Return the (X, Y) coordinate for the center point of the cell that contains the specified text.  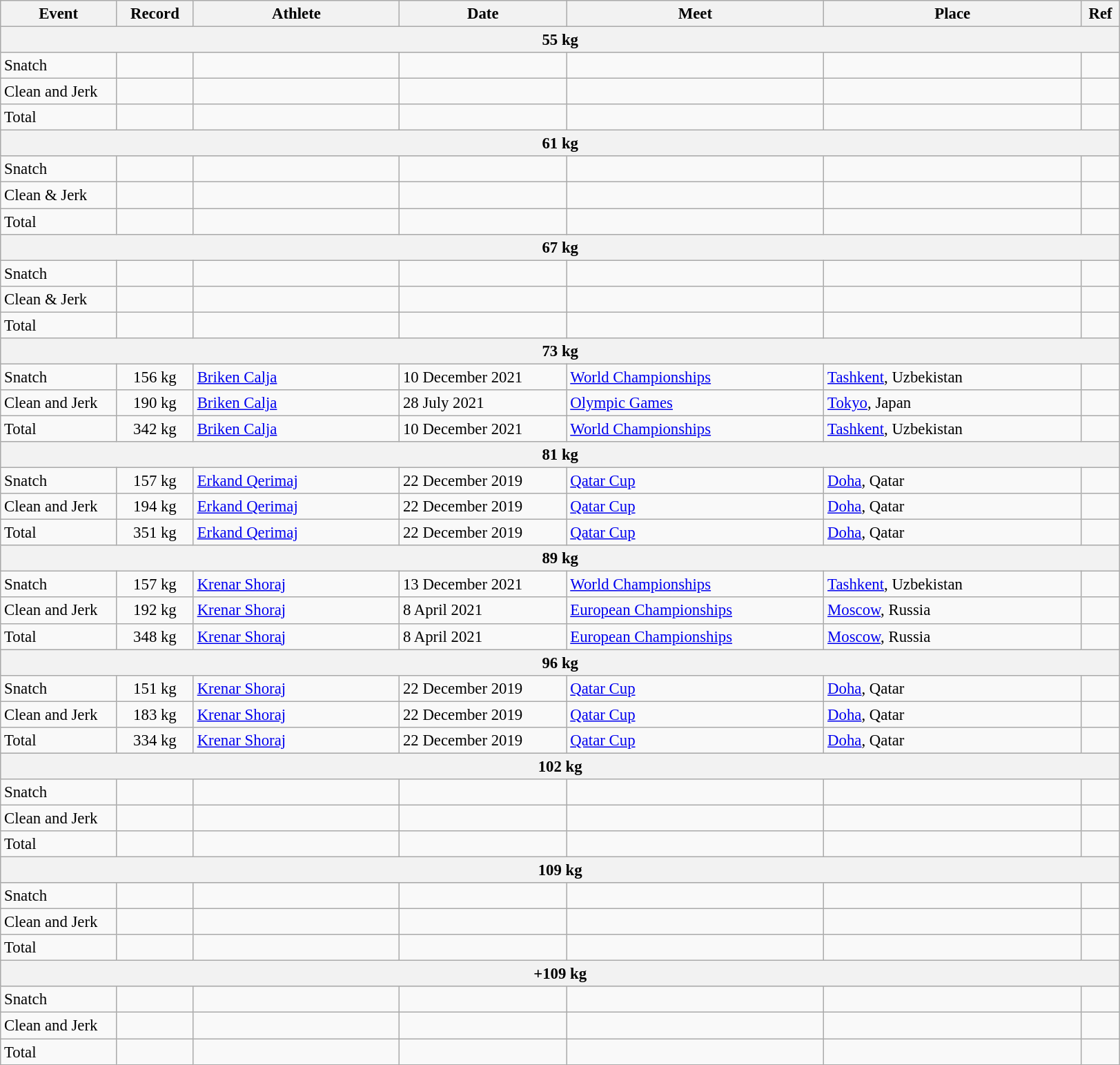
183 kg (155, 714)
348 kg (155, 636)
+109 kg (560, 974)
67 kg (560, 247)
151 kg (155, 688)
194 kg (155, 507)
351 kg (155, 533)
73 kg (560, 351)
Meet (696, 14)
Tokyo, Japan (952, 403)
109 kg (560, 870)
61 kg (560, 144)
89 kg (560, 558)
342 kg (155, 429)
102 kg (560, 766)
96 kg (560, 663)
55 kg (560, 40)
Record (155, 14)
Place (952, 14)
Olympic Games (696, 403)
192 kg (155, 611)
Event (59, 14)
Ref (1101, 14)
Athlete (296, 14)
156 kg (155, 377)
13 December 2021 (483, 585)
Date (483, 14)
81 kg (560, 455)
28 July 2021 (483, 403)
190 kg (155, 403)
334 kg (155, 741)
